Search for the cell housing the specified text and yield its (x, y) center coordinate. 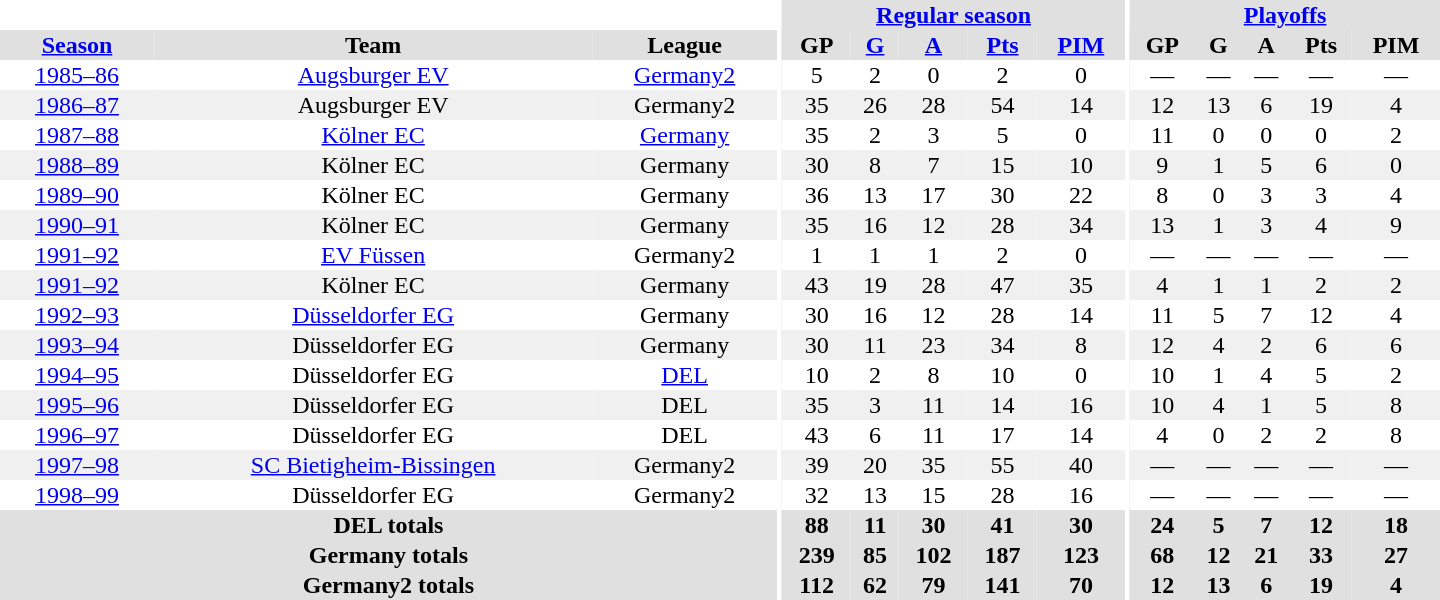
70 (1081, 585)
33 (1321, 555)
1989–90 (77, 195)
1998–99 (77, 495)
22 (1081, 195)
40 (1081, 465)
1990–91 (77, 225)
41 (1002, 525)
102 (934, 555)
1997–98 (77, 465)
21 (1266, 555)
24 (1162, 525)
1996–97 (77, 435)
1988–89 (77, 165)
27 (1396, 555)
Germany totals (388, 555)
1992–93 (77, 315)
18 (1396, 525)
39 (816, 465)
League (684, 45)
54 (1002, 105)
187 (1002, 555)
Germany2 totals (388, 585)
26 (875, 105)
1987–88 (77, 135)
36 (816, 195)
SC Bietigheim-Bissingen (373, 465)
141 (1002, 585)
Regular season (954, 15)
55 (1002, 465)
Playoffs (1285, 15)
32 (816, 495)
62 (875, 585)
1994–95 (77, 375)
1985–86 (77, 75)
1993–94 (77, 345)
20 (875, 465)
88 (816, 525)
239 (816, 555)
47 (1002, 285)
23 (934, 345)
DEL totals (388, 525)
Team (373, 45)
85 (875, 555)
123 (1081, 555)
1995–96 (77, 405)
EV Füssen (373, 255)
1986–87 (77, 105)
68 (1162, 555)
79 (934, 585)
Season (77, 45)
112 (816, 585)
